Search for the cell housing the specified text and yield its (x, y) center coordinate. 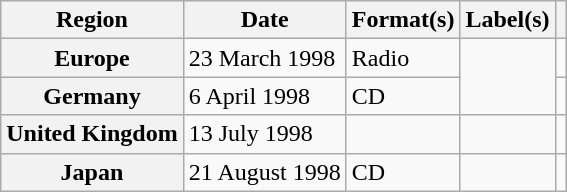
Radio (403, 58)
Japan (92, 172)
Germany (92, 96)
Date (264, 20)
United Kingdom (92, 134)
Region (92, 20)
Europe (92, 58)
21 August 1998 (264, 172)
Format(s) (403, 20)
6 April 1998 (264, 96)
Label(s) (508, 20)
23 March 1998 (264, 58)
13 July 1998 (264, 134)
